For the text-containing cell, return its midpoint in [X, Y] coordinate format. 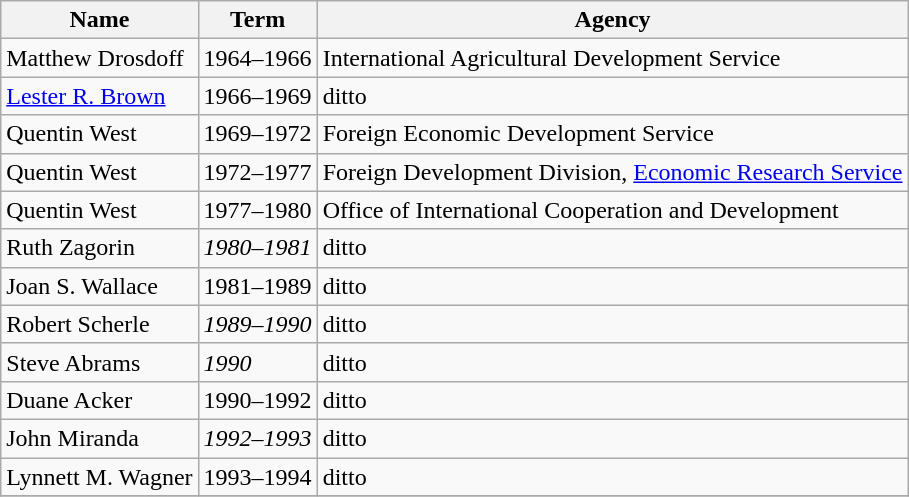
1977–1980 [258, 210]
International Agricultural Development Service [612, 58]
1972–1977 [258, 172]
Office of International Cooperation and Development [612, 210]
Foreign Economic Development Service [612, 134]
Ruth Zagorin [100, 248]
1964–1966 [258, 58]
Name [100, 20]
Joan S. Wallace [100, 286]
1989–1990 [258, 324]
Duane Acker [100, 400]
1969–1972 [258, 134]
Agency [612, 20]
1980–1981 [258, 248]
John Miranda [100, 438]
Robert Scherle [100, 324]
1993–1994 [258, 477]
1992–1993 [258, 438]
Lynnett M. Wagner [100, 477]
1966–1969 [258, 96]
1981–1989 [258, 286]
Foreign Development Division, Economic Research Service [612, 172]
1990–1992 [258, 400]
Term [258, 20]
Lester R. Brown [100, 96]
Matthew Drosdoff [100, 58]
1990 [258, 362]
Steve Abrams [100, 362]
